Find where the given text appears and provide that cell's center as (X, Y) coordinate. 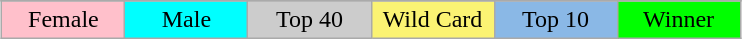
Top 10 (556, 20)
Top 40 (310, 20)
Winner (678, 20)
Male (186, 20)
Female (64, 20)
Wild Card (432, 20)
